Find where the given text appears and provide that cell's center as (x, y) coordinate. 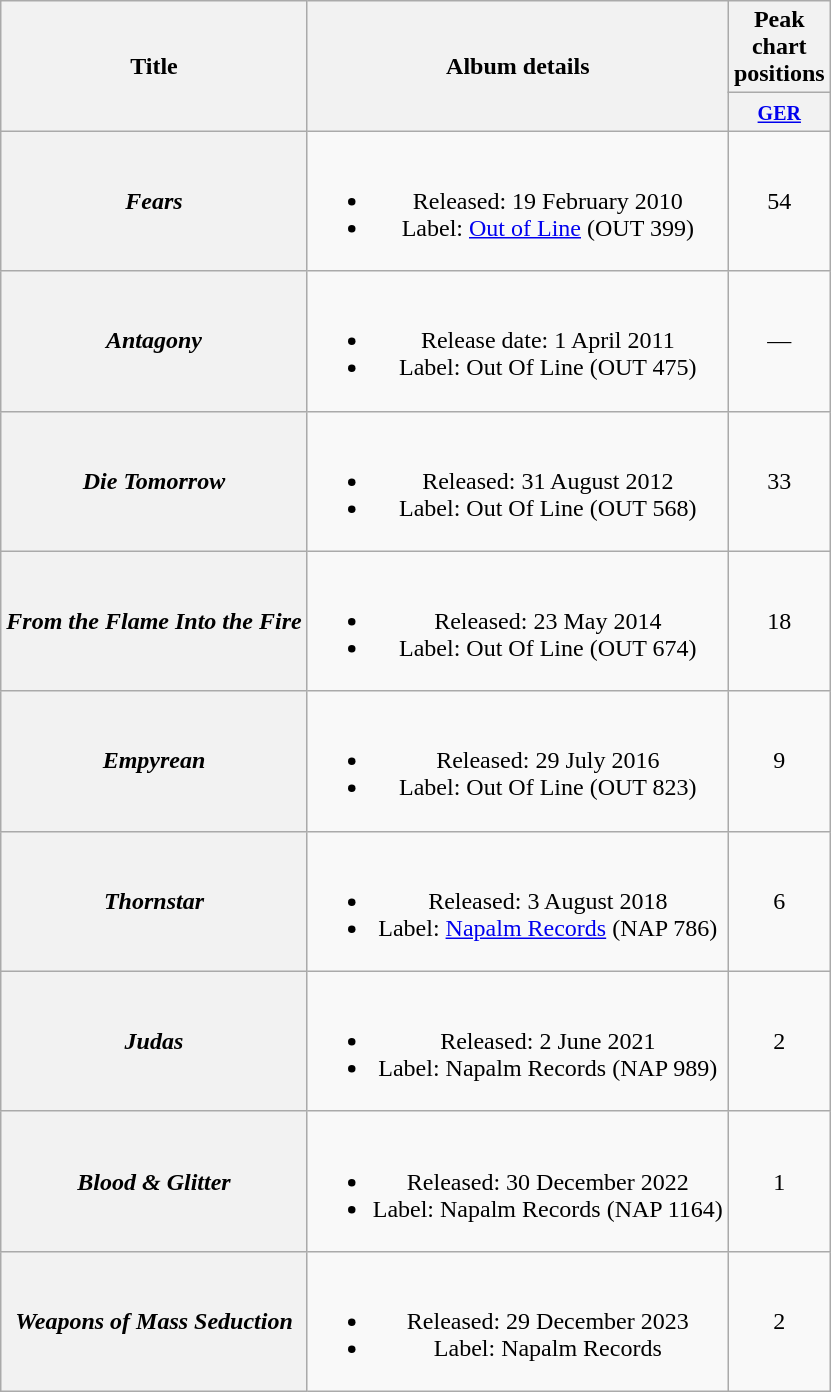
Released: 19 February 2010Label: Out of Line (OUT 399) (518, 201)
Released: 29 December 2023Label: Napalm Records (518, 1321)
Released: 3 August 2018Label: Napalm Records (NAP 786) (518, 901)
Blood & Glitter (154, 1181)
From the Flame Into the Fire (154, 621)
Released: 29 July 2016Label: Out Of Line (OUT 823) (518, 761)
Title (154, 66)
Thornstar (154, 901)
Album details (518, 66)
Released: 30 December 2022Label: Napalm Records (NAP 1164) (518, 1181)
18 (779, 621)
Released: 2 June 2021Label: Napalm Records (NAP 989) (518, 1041)
Released: 23 May 2014Label: Out Of Line (OUT 674) (518, 621)
33 (779, 481)
Release date: 1 April 2011Label: Out Of Line (OUT 475) (518, 341)
6 (779, 901)
54 (779, 201)
Empyrean (154, 761)
GER (779, 112)
Weapons of Mass Seduction (154, 1321)
Released: 31 August 2012Label: Out Of Line (OUT 568) (518, 481)
9 (779, 761)
Die Tomorrow (154, 481)
Peak chart positions (779, 47)
1 (779, 1181)
— (779, 341)
Antagony (154, 341)
Fears (154, 201)
Judas (154, 1041)
